Return the [x, y] coordinate for the center point of the cell that contains the specified text.  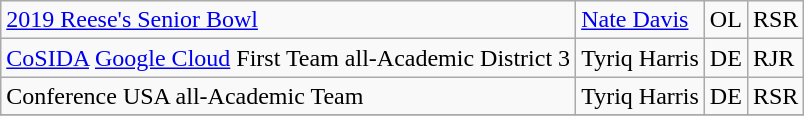
Conference USA all-Academic Team [288, 96]
RJR [775, 58]
CoSIDA Google Cloud First Team all-Academic District 3 [288, 58]
OL [726, 20]
2019 Reese's Senior Bowl [288, 20]
Nate Davis [640, 20]
